Output the [x, y] coordinate of the center of the cell containing the given text.  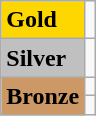
Gold [43, 20]
Bronze [43, 96]
Silver [43, 58]
